Determine the (x, y) coordinate at the center of the cell enclosing the given text.  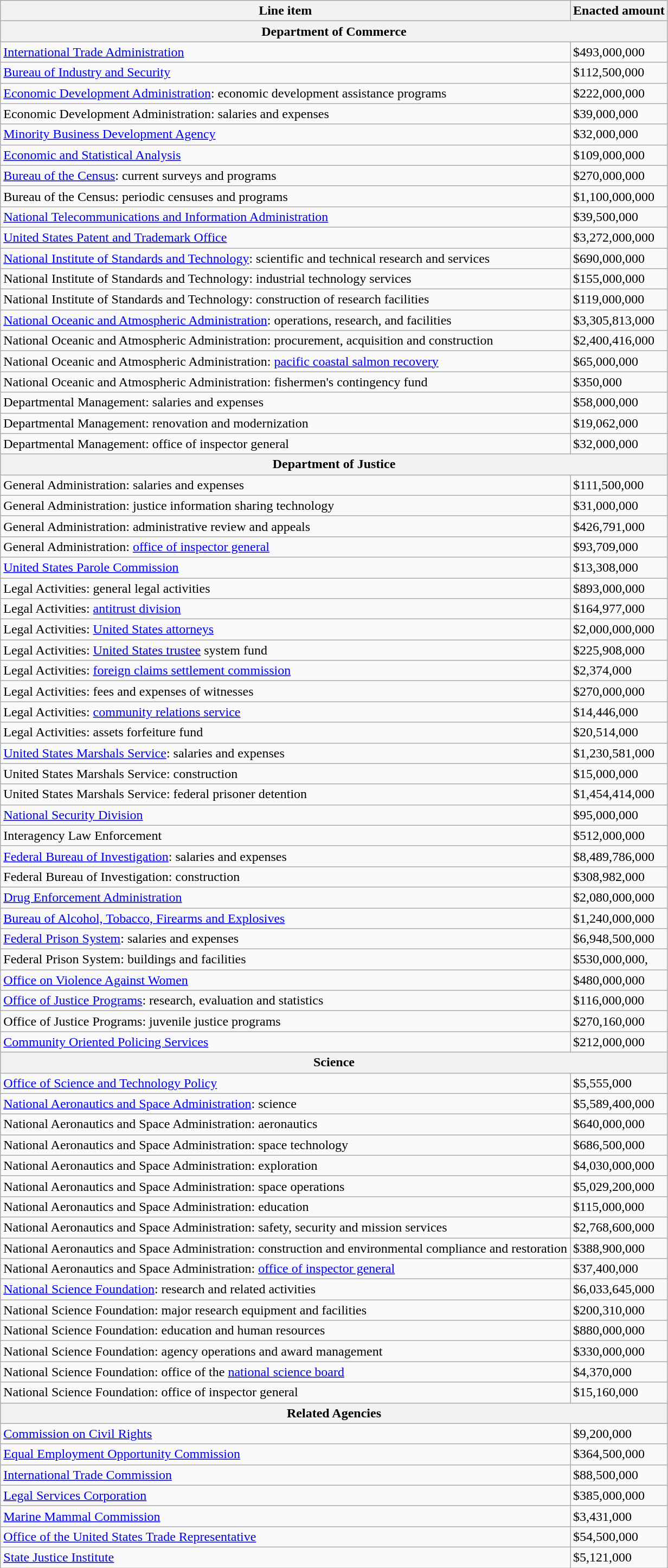
$109,000,000 (619, 155)
$1,240,000,000 (619, 918)
$2,000,000,000 (619, 630)
Economic Development Administration: economic development assistance programs (285, 93)
National Oceanic and Atmospheric Administration: fishermen's contingency fund (285, 382)
$1,454,414,000 (619, 794)
Departmental Management: salaries and expenses (285, 403)
$39,500,000 (619, 217)
$8,489,786,000 (619, 856)
National Security Division (285, 815)
$1,100,000,000 (619, 196)
Related Agencies (334, 1413)
$222,000,000 (619, 93)
$3,305,813,000 (619, 320)
$13,308,000 (619, 567)
Office of Science and Technology Policy (285, 1083)
National Aeronautics and Space Administration: space technology (285, 1145)
Legal Activities: fees and expenses of witnesses (285, 691)
$530,000,000, (619, 960)
National Science Foundation: education and human resources (285, 1331)
National Institute of Standards and Technology: industrial technology services (285, 279)
United States Parole Commission (285, 567)
$6,033,645,000 (619, 1290)
Legal Activities: assets forfeiture fund (285, 733)
$39,000,000 (619, 114)
$111,500,000 (619, 485)
$893,000,000 (619, 588)
Legal Activities: antitrust division (285, 609)
Federal Bureau of Investigation: salaries and expenses (285, 856)
Legal Activities: United States attorneys (285, 630)
$2,080,000,000 (619, 897)
Department of Commerce (334, 31)
Legal Activities: community relations service (285, 712)
Economic and Statistical Analysis (285, 155)
$480,000,000 (619, 980)
Legal Activities: general legal activities (285, 588)
$164,977,000 (619, 609)
Equal Employment Opportunity Commission (285, 1454)
$1,230,581,000 (619, 753)
$225,908,000 (619, 650)
Departmental Management: office of inspector general (285, 444)
Drug Enforcement Administration (285, 897)
$65,000,000 (619, 361)
$512,000,000 (619, 835)
$9,200,000 (619, 1434)
National Science Foundation: agency operations and award management (285, 1351)
$37,400,000 (619, 1269)
$686,500,000 (619, 1145)
National Aeronautics and Space Administration: science (285, 1104)
Enacted amount (619, 11)
$2,374,000 (619, 671)
General Administration: salaries and expenses (285, 485)
Bureau of the Census: periodic censuses and programs (285, 196)
$112,500,000 (619, 73)
$270,160,000 (619, 1021)
National Oceanic and Atmospheric Administration: pacific coastal salmon recovery (285, 361)
$493,000,000 (619, 52)
$116,000,000 (619, 1001)
National Institute of Standards and Technology: construction of research facilities (285, 300)
$3,431,000 (619, 1516)
National Science Foundation: major research equipment and facilities (285, 1310)
Legal Activities: United States trustee system fund (285, 650)
$88,500,000 (619, 1475)
$3,272,000,000 (619, 237)
$54,500,000 (619, 1537)
$31,000,000 (619, 506)
$330,000,000 (619, 1351)
International Trade Administration (285, 52)
$4,030,000,000 (619, 1165)
United States Patent and Trademark Office (285, 237)
$5,029,200,000 (619, 1186)
$388,900,000 (619, 1248)
Marine Mammal Commission (285, 1516)
General Administration: justice information sharing technology (285, 506)
Office of Justice Programs: research, evaluation and statistics (285, 1001)
$115,000,000 (619, 1207)
National Aeronautics and Space Administration: exploration (285, 1165)
$5,121,000 (619, 1557)
International Trade Commission (285, 1475)
Federal Prison System: salaries and expenses (285, 939)
National Aeronautics and Space Administration: office of inspector general (285, 1269)
Legal Activities: foreign claims settlement commission (285, 671)
Economic Development Administration: salaries and expenses (285, 114)
National Aeronautics and Space Administration: safety, security and mission services (285, 1227)
General Administration: administrative review and appeals (285, 526)
Departmental Management: renovation and modernization (285, 423)
$350,000 (619, 382)
National Oceanic and Atmospheric Administration: procurement, acquisition and construction (285, 341)
Bureau of Industry and Security (285, 73)
Office of Justice Programs: juvenile justice programs (285, 1021)
State Justice Institute (285, 1557)
$364,500,000 (619, 1454)
$5,589,400,000 (619, 1104)
$426,791,000 (619, 526)
$212,000,000 (619, 1042)
National Institute of Standards and Technology: scientific and technical research and services (285, 258)
$2,400,416,000 (619, 341)
$20,514,000 (619, 733)
$155,000,000 (619, 279)
$15,160,000 (619, 1392)
United States Marshals Service: construction (285, 774)
United States Marshals Service: salaries and expenses (285, 753)
$2,768,600,000 (619, 1227)
$58,000,000 (619, 403)
National Aeronautics and Space Administration: aeronautics (285, 1124)
Department of Justice (334, 464)
Bureau of Alcohol, Tobacco, Firearms and Explosives (285, 918)
$880,000,000 (619, 1331)
$95,000,000 (619, 815)
$5,555,000 (619, 1083)
Office of the United States Trade Representative (285, 1537)
Community Oriented Policing Services (285, 1042)
$6,948,500,000 (619, 939)
Legal Services Corporation (285, 1495)
National Science Foundation: office of the national science board (285, 1372)
Federal Bureau of Investigation: construction (285, 877)
National Oceanic and Atmospheric Administration: operations, research, and facilities (285, 320)
$385,000,000 (619, 1495)
Minority Business Development Agency (285, 134)
Line item (285, 11)
Federal Prison System: buildings and facilities (285, 960)
General Administration: office of inspector general (285, 547)
National Aeronautics and Space Administration: space operations (285, 1186)
National Aeronautics and Space Administration: construction and environmental compliance and restoration (285, 1248)
$690,000,000 (619, 258)
Interagency Law Enforcement (285, 835)
$640,000,000 (619, 1124)
National Science Foundation: research and related activities (285, 1290)
Commission on Civil Rights (285, 1434)
Bureau of the Census: current surveys and programs (285, 176)
$308,982,000 (619, 877)
$14,446,000 (619, 712)
$93,709,000 (619, 547)
Office on Violence Against Women (285, 980)
$19,062,000 (619, 423)
$15,000,000 (619, 774)
National Telecommunications and Information Administration (285, 217)
$4,370,000 (619, 1372)
Science (334, 1062)
United States Marshals Service: federal prisoner detention (285, 794)
National Aeronautics and Space Administration: education (285, 1207)
$119,000,000 (619, 300)
National Science Foundation: office of inspector general (285, 1392)
$200,310,000 (619, 1310)
